Locate the cell with the specified text and output its (X, Y) center coordinate. 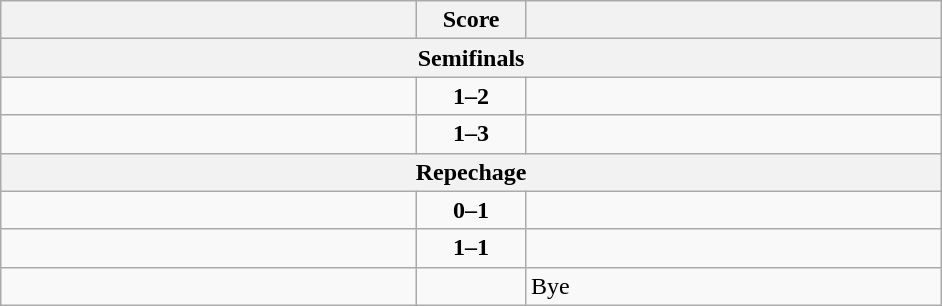
Repechage (472, 172)
1–1 (472, 248)
Bye (733, 286)
Semifinals (472, 58)
1–2 (472, 96)
0–1 (472, 210)
Score (472, 20)
1–3 (472, 134)
